Return the [X, Y] coordinate for the center point of the cell that contains the specified text.  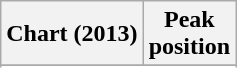
Chart (2013) [72, 34]
Peakposition [189, 34]
